Capture the cell that displays the provided text and extract its [x, y] central coordinate. 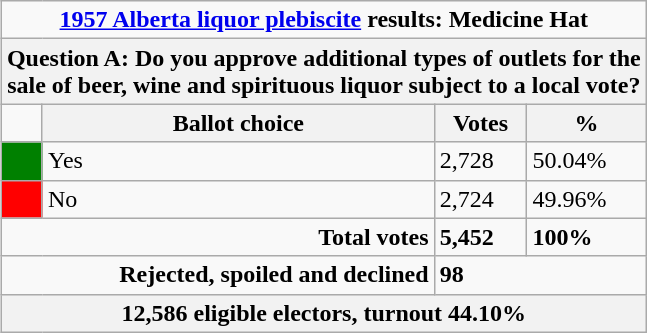
98 [540, 275]
Ballot choice [238, 123]
Rejected, spoiled and declined [218, 275]
50.04% [586, 161]
49.96% [586, 199]
Yes [238, 161]
100% [586, 237]
No [238, 199]
2,724 [480, 199]
Question A: Do you approve additional types of outlets for the sale of beer, wine and spirituous liquor subject to a local vote? [324, 72]
% [586, 123]
Total votes [218, 237]
Votes [480, 123]
2,728 [480, 161]
5,452 [480, 237]
1957 Alberta liquor plebiscite results: Medicine Hat [324, 20]
12,586 eligible electors, turnout 44.10% [324, 313]
